Locate the cell with the specified text and output its [x, y] center coordinate. 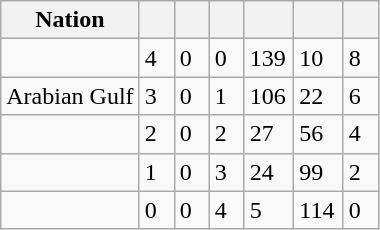
106 [268, 96]
Arabian Gulf [70, 96]
10 [318, 58]
56 [318, 134]
24 [268, 172]
27 [268, 134]
5 [268, 210]
139 [268, 58]
114 [318, 210]
22 [318, 96]
6 [360, 96]
Nation [70, 20]
99 [318, 172]
8 [360, 58]
